Find where the given text appears and provide that cell's center as [X, Y] coordinate. 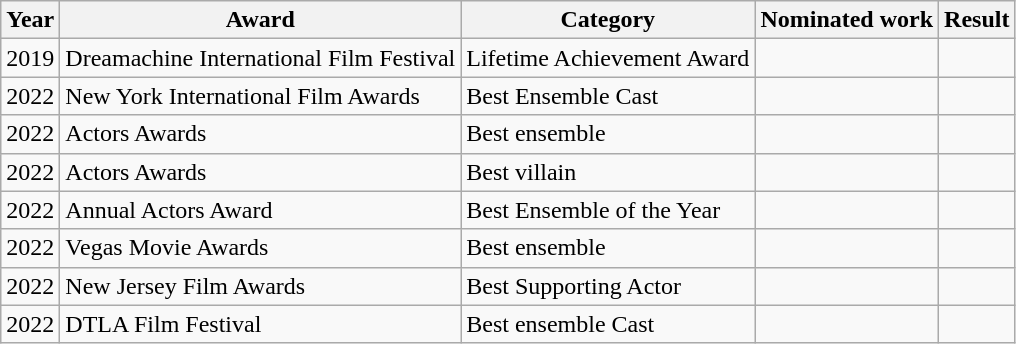
Category [608, 20]
Best Ensemble of the Year [608, 210]
Vegas Movie Awards [260, 248]
Dreamachine International Film Festival [260, 58]
Best Supporting Actor [608, 286]
Lifetime Achievement Award [608, 58]
Best Ensemble Cast [608, 96]
Best villain [608, 172]
2019 [30, 58]
DTLA Film Festival [260, 324]
Best ensemble Cast [608, 324]
Nominated work [847, 20]
Year [30, 20]
New York International Film Awards [260, 96]
Result [977, 20]
New Jersey Film Awards [260, 286]
Annual Actors Award [260, 210]
Award [260, 20]
